Output the (X, Y) coordinate of the center of the cell containing the given text.  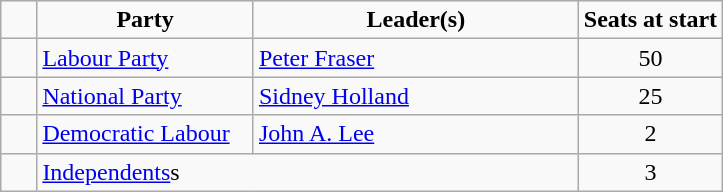
Party (146, 20)
50 (650, 58)
Labour Party (146, 58)
Peter Fraser (416, 58)
Seats at start (650, 20)
John A. Lee (416, 134)
National Party (146, 96)
Democratic Labour (146, 134)
Leader(s) (416, 20)
Sidney Holland (416, 96)
Independentss (308, 172)
25 (650, 96)
2 (650, 134)
3 (650, 172)
